Provide the (X, Y) coordinate of the cell's center where the given text is located.  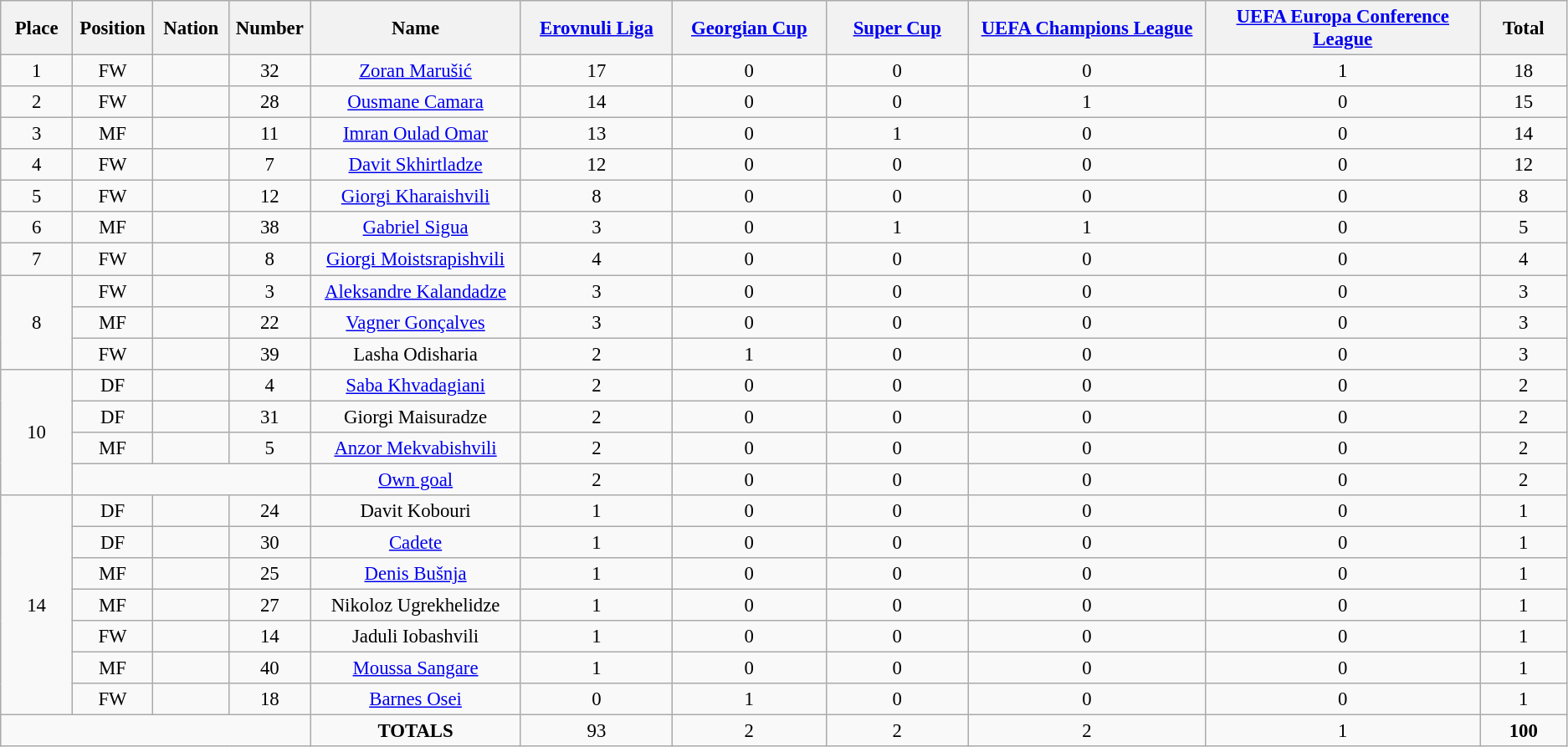
Jaduli Iobashvili (415, 637)
Nation (191, 28)
6 (37, 228)
Barnes Osei (415, 699)
39 (269, 354)
38 (269, 228)
100 (1523, 731)
UEFA Champions League (1088, 28)
24 (269, 511)
Super Cup (897, 28)
25 (269, 574)
Georgian Cup (750, 28)
Zoran Marušić (415, 71)
Giorgi Moistsrapishvili (415, 259)
Number (269, 28)
93 (596, 731)
Anzor Mekvabishvili (415, 448)
Aleksandre Kalandadze (415, 291)
Imran Oulad Omar (415, 134)
40 (269, 668)
Giorgi Kharaishvili (415, 197)
Denis Bušnja (415, 574)
Total (1523, 28)
Position (112, 28)
Ousmane Camara (415, 102)
Lasha Odisharia (415, 354)
30 (269, 542)
32 (269, 71)
Davit Kobouri (415, 511)
Davit Skhirtladze (415, 165)
28 (269, 102)
Place (37, 28)
TOTALS (415, 731)
17 (596, 71)
13 (596, 134)
27 (269, 606)
Vagner Gonçalves (415, 322)
10 (37, 432)
15 (1523, 102)
Erovnuli Liga (596, 28)
UEFA Europa Conference League (1344, 28)
Cadete (415, 542)
Saba Khvadagiani (415, 385)
Nikoloz Ugrekhelidze (415, 606)
Own goal (415, 479)
22 (269, 322)
31 (269, 417)
Gabriel Sigua (415, 228)
Name (415, 28)
11 (269, 134)
Moussa Sangare (415, 668)
Giorgi Maisuradze (415, 417)
